From the cell containing the given text, extract its center point as [X, Y] coordinate. 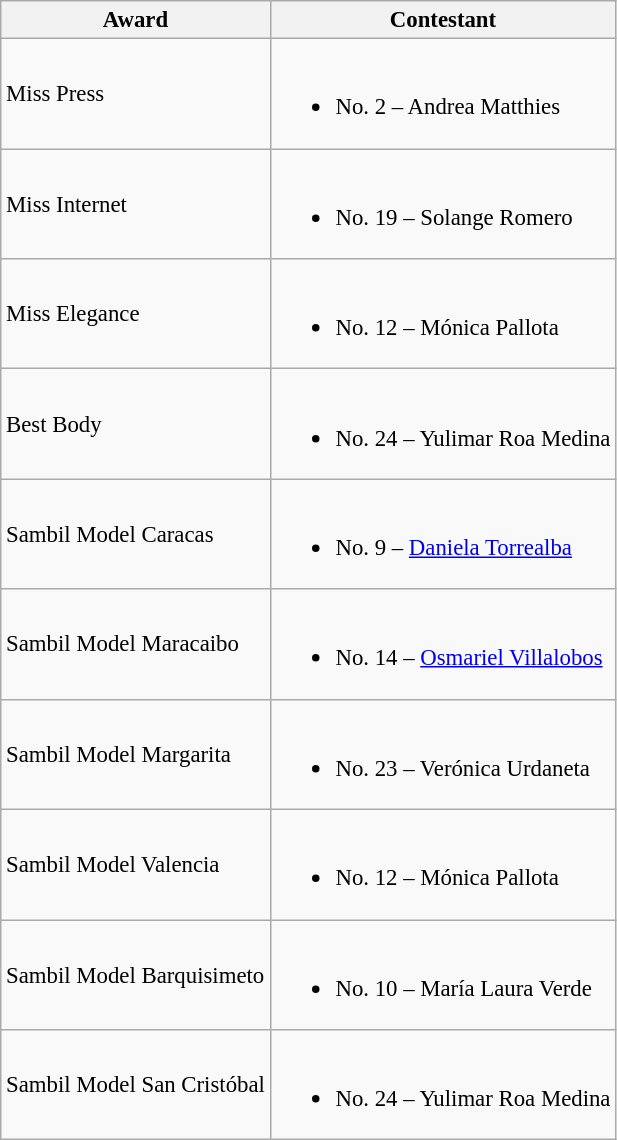
No. 14 – Osmariel Villalobos [443, 644]
Award [136, 20]
Best Body [136, 424]
Sambil Model Valencia [136, 865]
Miss Elegance [136, 314]
Sambil Model San Cristóbal [136, 1085]
No. 9 – Daniela Torrealba [443, 534]
No. 23 – Verónica Urdaneta [443, 754]
Sambil Model Barquisimeto [136, 975]
Miss Internet [136, 204]
Sambil Model Maracaibo [136, 644]
Miss Press [136, 94]
No. 10 – María Laura Verde [443, 975]
No. 19 – Solange Romero [443, 204]
Contestant [443, 20]
No. 2 – Andrea Matthies [443, 94]
Sambil Model Margarita [136, 754]
Sambil Model Caracas [136, 534]
